Return (X, Y) of the center of cell containing provided text 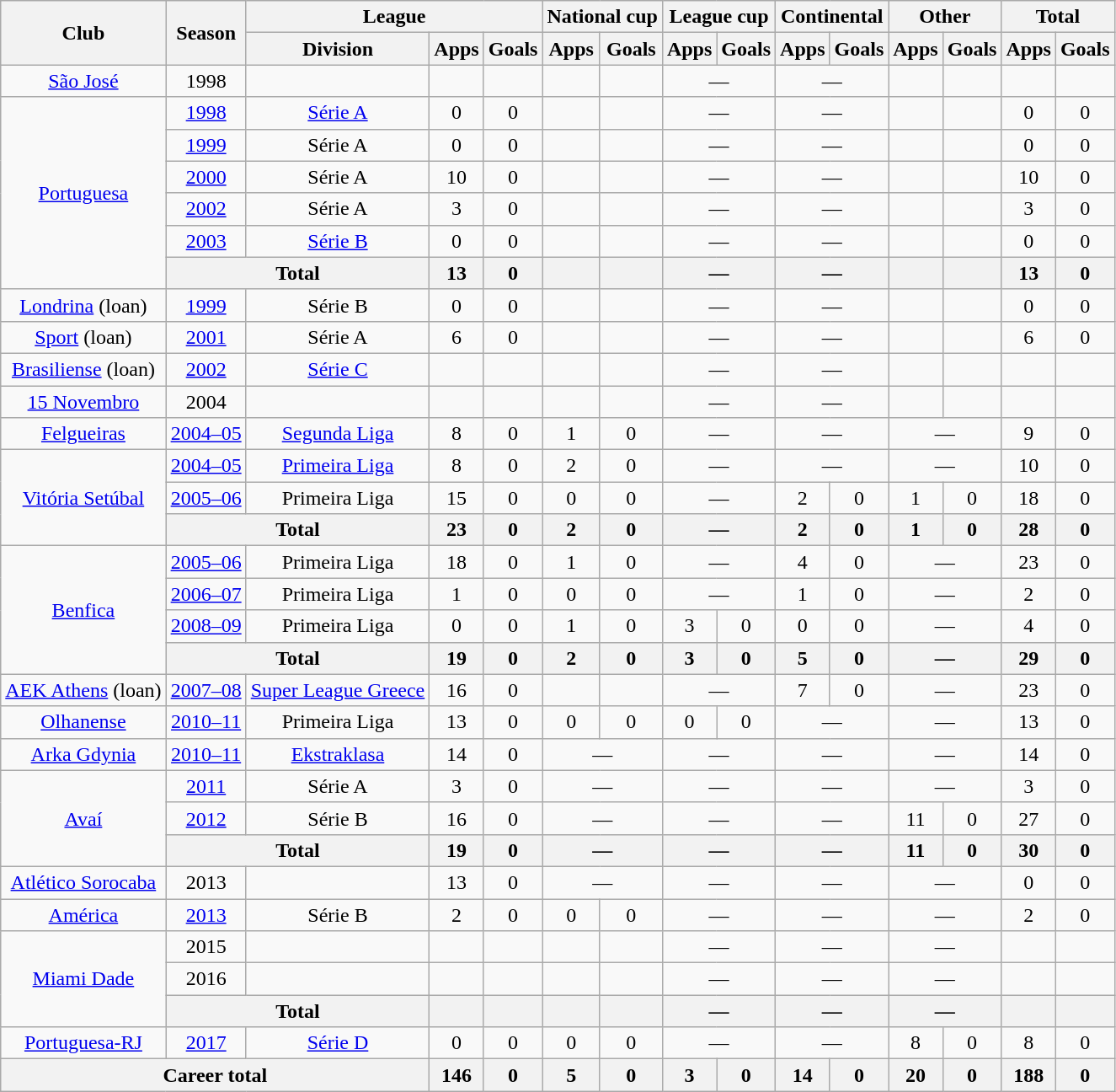
2007–08 (206, 690)
9 (1028, 434)
2012 (206, 818)
Other (945, 17)
30 (1028, 850)
League cup (718, 17)
28 (1028, 530)
Portuguesa (83, 193)
Avaí (83, 818)
Sport (loan) (83, 337)
Segunda Liga (338, 434)
Arka Gdynia (83, 754)
Club (83, 33)
Ekstraklasa (338, 754)
Vitória Setúbal (83, 498)
2000 (206, 177)
Super League Greece (338, 690)
League (394, 17)
AEK Athens (loan) (83, 690)
146 (457, 1075)
Atlético Sorocaba (83, 882)
2006–07 (206, 594)
2011 (206, 786)
2016 (206, 979)
Benfica (83, 610)
Série C (338, 369)
Brasiliense (loan) (83, 369)
27 (1028, 818)
29 (1028, 658)
2008–09 (206, 626)
2004 (206, 402)
20 (916, 1075)
7 (803, 690)
Londrina (loan) (83, 305)
Olhanense (83, 722)
National cup (602, 17)
Division (338, 49)
Portuguesa-RJ (83, 1043)
Career total (216, 1075)
Season (206, 33)
15 (457, 498)
2001 (206, 337)
Felgueiras (83, 434)
15 Novembro (83, 402)
Continental (832, 17)
2003 (206, 241)
América (83, 914)
188 (1028, 1075)
2017 (206, 1043)
2015 (206, 947)
Miami Dade (83, 979)
Série D (338, 1043)
São José (83, 81)
